Search for the cell housing the specified text and yield its [x, y] center coordinate. 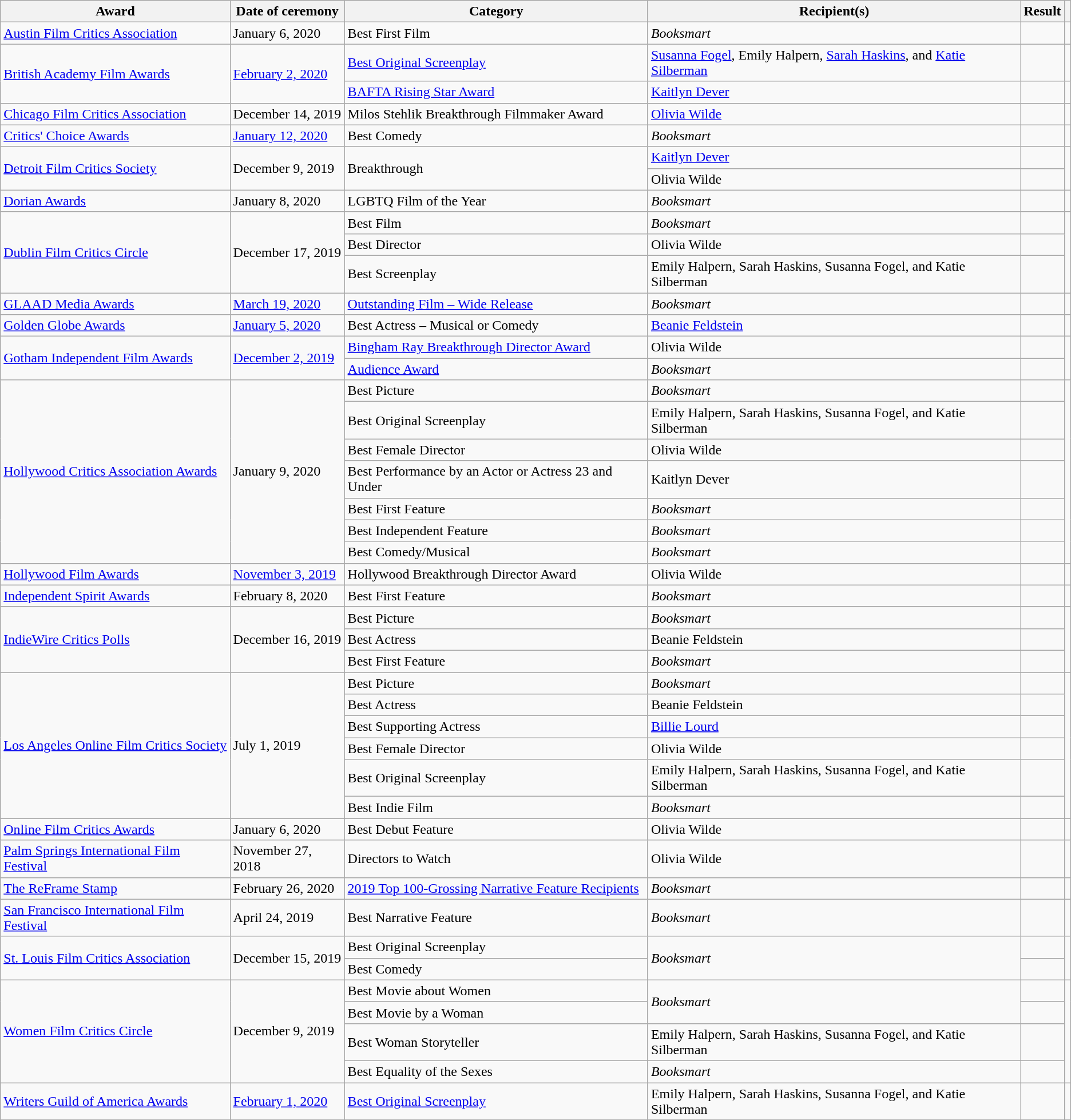
January 12, 2020 [287, 136]
Best Independent Feature [496, 531]
LGBTQ Film of the Year [496, 201]
British Academy Film Awards [116, 73]
Best Movie about Women [496, 991]
January 8, 2020 [287, 201]
February 8, 2020 [287, 596]
Best Movie by a Woman [496, 1012]
Date of ceremony [287, 11]
The ReFrame Stamp [116, 888]
December 16, 2019 [287, 639]
BAFTA Rising Star Award [496, 92]
Independent Spirit Awards [116, 596]
Recipient(s) [834, 11]
Hollywood Film Awards [116, 574]
December 2, 2019 [287, 358]
Best Film [496, 223]
February 1, 2020 [287, 1101]
February 2, 2020 [287, 73]
Milos Stehlik Breakthrough Filmmaker Award [496, 114]
Best Supporting Actress [496, 727]
Best Performance by an Actor or Actress 23 and Under [496, 480]
December 15, 2019 [287, 958]
Breakthrough [496, 168]
January 9, 2020 [287, 472]
Billie Lourd [834, 727]
Writers Guild of America Awards [116, 1101]
Best Debut Feature [496, 829]
November 27, 2018 [287, 858]
March 19, 2020 [287, 304]
January 5, 2020 [287, 326]
Best First Film [496, 33]
Women Film Critics Circle [116, 1031]
2019 Top 100-Grossing Narrative Feature Recipients [496, 888]
Austin Film Critics Association [116, 33]
St. Louis Film Critics Association [116, 958]
Category [496, 11]
February 26, 2020 [287, 888]
December 14, 2019 [287, 114]
Award [116, 11]
Dublin Film Critics Circle [116, 252]
Hollywood Breakthrough Director Award [496, 574]
Best Screenplay [496, 274]
Best Woman Storyteller [496, 1042]
GLAAD Media Awards [116, 304]
April 24, 2019 [287, 918]
Hollywood Critics Association Awards [116, 472]
Gotham Independent Film Awards [116, 358]
July 1, 2019 [287, 745]
Detroit Film Critics Society [116, 168]
Best Director [496, 244]
Bingham Ray Breakthrough Director Award [496, 347]
Palm Springs International Film Festival [116, 858]
IndieWire Critics Polls [116, 639]
Directors to Watch [496, 858]
Best Actress – Musical or Comedy [496, 326]
Best Comedy/Musical [496, 552]
Best Indie Film [496, 808]
Audience Award [496, 369]
Dorian Awards [116, 201]
Best Equality of the Sexes [496, 1071]
Los Angeles Online Film Critics Society [116, 745]
December 17, 2019 [287, 252]
Outstanding Film – Wide Release [496, 304]
Online Film Critics Awards [116, 829]
Susanna Fogel, Emily Halpern, Sarah Haskins, and Katie Silberman [834, 63]
Best Narrative Feature [496, 918]
Critics' Choice Awards [116, 136]
Golden Globe Awards [116, 326]
San Francisco International Film Festival [116, 918]
Result [1042, 11]
November 3, 2019 [287, 574]
Chicago Film Critics Association [116, 114]
